Locate the cell with the specified text and output its [X, Y] center coordinate. 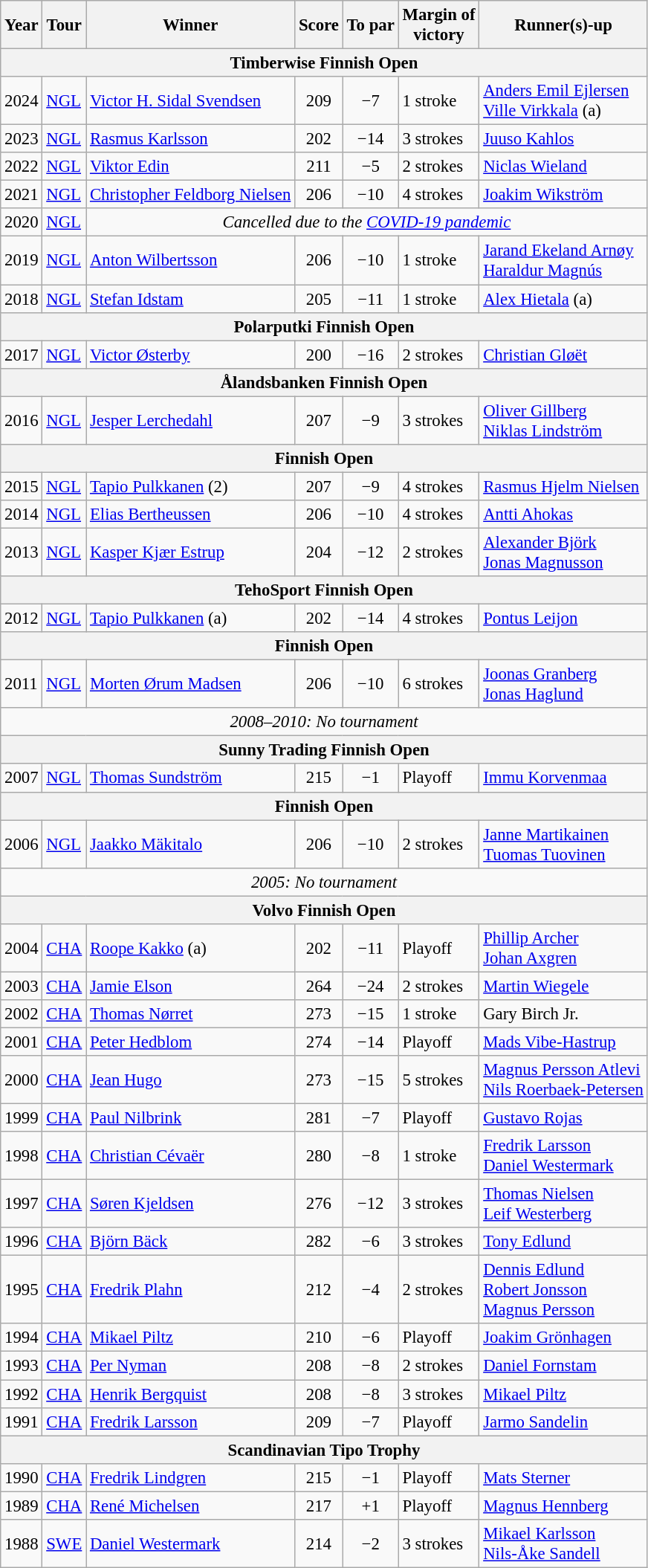
1994 [22, 1338]
280 [320, 1155]
Joonas Granberg Jonas Haglund [563, 684]
+1 [370, 1506]
1993 [22, 1366]
1990 [22, 1477]
200 [320, 355]
Jarand Ekeland Arnøy Haraldur Magnús [563, 260]
2014 [22, 514]
Oliver Gillberg Niklas Lindström [563, 421]
Per Nyman [190, 1366]
1995 [22, 1290]
Viktor Edin [190, 167]
Juuso Kahlos [563, 139]
Christopher Feldborg Nielsen [190, 195]
6 strokes [438, 684]
2016 [22, 421]
Jean Hugo [190, 1080]
212 [320, 1290]
Volvo Finnish Open [324, 910]
Joakim Wikström [563, 195]
Daniel Westermark [190, 1543]
Mikael Karlsson Nils-Åke Sandell [563, 1543]
Tapio Pulkkanen (2) [190, 486]
Anton Wilbertsson [190, 260]
Mads Vibe-Hastrup [563, 1042]
2012 [22, 619]
Roope Kakko (a) [190, 949]
2018 [22, 299]
210 [320, 1338]
282 [320, 1242]
−16 [370, 355]
Stefan Idstam [190, 299]
2000 [22, 1080]
2023 [22, 139]
274 [320, 1042]
1989 [22, 1506]
Year [22, 25]
2005: No tournament [324, 882]
217 [320, 1506]
Mats Sterner [563, 1477]
TehoSport Finnish Open [324, 590]
Elias Bertheussen [190, 514]
2003 [22, 986]
Timberwise Finnish Open [324, 63]
1988 [22, 1543]
Christian Cévaër [190, 1155]
Scandinavian Tipo Trophy [324, 1450]
Victor H. Sidal Svendsen [190, 101]
Magnus Persson Atlevi Nils Roerbaek-Petersen [563, 1080]
2020 [22, 222]
Jaakko Mäkitalo [190, 845]
Janne Martikainen Tuomas Tuovinen [563, 845]
−4 [370, 1290]
2008–2010: No tournament [324, 722]
Kasper Kjær Estrup [190, 552]
Björn Bäck [190, 1242]
Victor Østerby [190, 355]
Peter Hedblom [190, 1042]
Morten Ørum Madsen [190, 684]
Jamie Elson [190, 986]
Pontus Leijon [563, 619]
204 [320, 552]
SWE [64, 1543]
Joakim Grönhagen [563, 1338]
5 strokes [438, 1080]
Score [320, 25]
Gary Birch Jr. [563, 1014]
−2 [370, 1543]
2006 [22, 845]
1997 [22, 1204]
Magnus Hennberg [563, 1506]
Christian Gløët [563, 355]
1996 [22, 1242]
214 [320, 1543]
Søren Kjeldsen [190, 1204]
1991 [22, 1422]
2007 [22, 778]
Tony Edlund [563, 1242]
Tapio Pulkkanen (a) [190, 619]
Gustavo Rojas [563, 1118]
Sunny Trading Finnish Open [324, 750]
2002 [22, 1014]
Rasmus Karlsson [190, 139]
1998 [22, 1155]
2011 [22, 684]
281 [320, 1118]
211 [320, 167]
Dennis Edlund Robert Jonsson Magnus Persson [563, 1290]
Fredrik Larsson Daniel Westermark [563, 1155]
To par [370, 25]
Niclas Wieland [563, 167]
2024 [22, 101]
Martin Wiegele [563, 986]
Alexander Björk Jonas Magnusson [563, 552]
−5 [370, 167]
2017 [22, 355]
276 [320, 1204]
2013 [22, 552]
205 [320, 299]
René Michelsen [190, 1506]
Paul Nilbrink [190, 1118]
2021 [22, 195]
2004 [22, 949]
Winner [190, 25]
Phillip Archer Johan Axgren [563, 949]
Jesper Lerchedahl [190, 421]
Rasmus Hjelm Nielsen [563, 486]
Fredrik Lindgren [190, 1477]
Thomas Sundström [190, 778]
2001 [22, 1042]
264 [320, 986]
Daniel Fornstam [563, 1366]
Jarmo Sandelin [563, 1422]
Margin ofvictory [438, 25]
Tour [64, 25]
2015 [22, 486]
Alex Hietala (a) [563, 299]
Runner(s)-up [563, 25]
Thomas Nielsen Leif Westerberg [563, 1204]
Cancelled due to the COVID-19 pandemic [367, 222]
Polarputki Finnish Open [324, 326]
2022 [22, 167]
Fredrik Larsson [190, 1422]
Ålandsbanken Finnish Open [324, 382]
Anders Emil Ejlersen Ville Virkkala (a) [563, 101]
2019 [22, 260]
Thomas Nørret [190, 1014]
1992 [22, 1394]
Fredrik Plahn [190, 1290]
Immu Korvenmaa [563, 778]
1999 [22, 1118]
Antti Ahokas [563, 514]
−24 [370, 986]
Henrik Bergquist [190, 1394]
